Return the (X, Y) coordinate for the center point of the cell that contains the specified text.  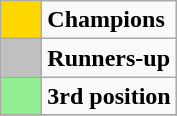
Champions (109, 20)
3rd position (109, 96)
Runners-up (109, 58)
